Return the [x, y] coordinate for the center point of the cell that contains the specified text.  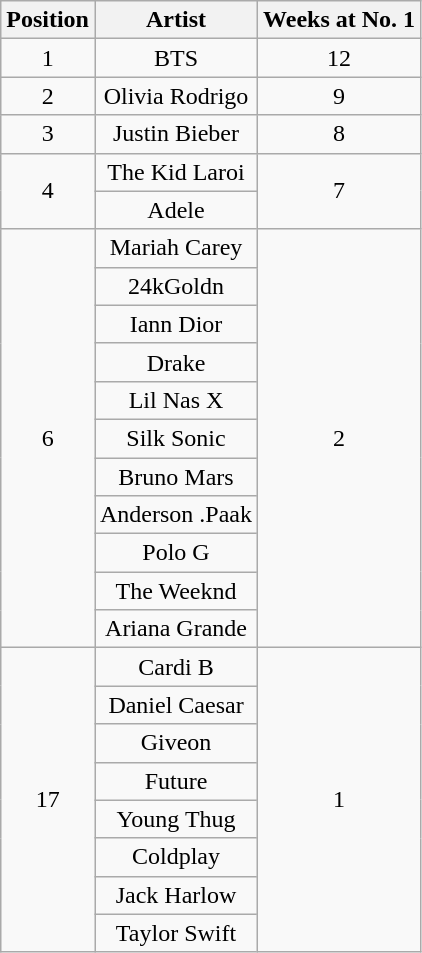
Iann Dior [176, 324]
Cardi B [176, 667]
Silk Sonic [176, 438]
Coldplay [176, 857]
Justin Bieber [176, 134]
Drake [176, 362]
Position [48, 20]
Future [176, 781]
3 [48, 134]
24kGoldn [176, 286]
Taylor Swift [176, 933]
The Kid Laroi [176, 172]
6 [48, 438]
Bruno Mars [176, 477]
Polo G [176, 553]
The Weeknd [176, 591]
9 [340, 96]
Ariana Grande [176, 629]
7 [340, 191]
BTS [176, 58]
Giveon [176, 743]
4 [48, 191]
Adele [176, 210]
Olivia Rodrigo [176, 96]
Daniel Caesar [176, 705]
17 [48, 800]
Weeks at No. 1 [340, 20]
Lil Nas X [176, 400]
Anderson .Paak [176, 515]
Mariah Carey [176, 248]
Jack Harlow [176, 895]
Young Thug [176, 819]
8 [340, 134]
Artist [176, 20]
12 [340, 58]
